Detect which cell encompasses the target text, then output its (X, Y) center coordinate. 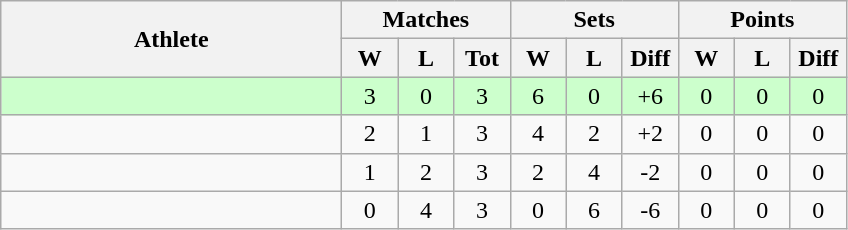
Tot (482, 58)
Athlete (172, 39)
Points (762, 20)
Sets (594, 20)
-2 (650, 172)
-6 (650, 210)
+6 (650, 96)
+2 (650, 134)
Matches (426, 20)
